Detect which cell encompasses the target text, then output its [x, y] center coordinate. 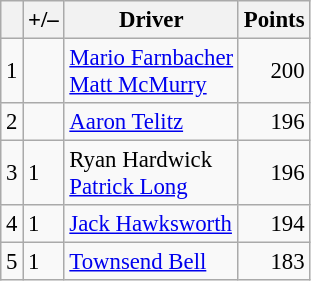
Mario Farnbacher Matt McMurry [151, 72]
5 [12, 262]
194 [274, 224]
200 [274, 72]
Ryan Hardwick Patrick Long [151, 174]
2 [12, 122]
Jack Hawksworth [151, 224]
Driver [151, 20]
3 [12, 174]
Points [274, 20]
Aaron Telitz [151, 122]
+/– [44, 20]
183 [274, 262]
Townsend Bell [151, 262]
4 [12, 224]
